Return the [X, Y] coordinate for the center point of the cell that contains the specified text.  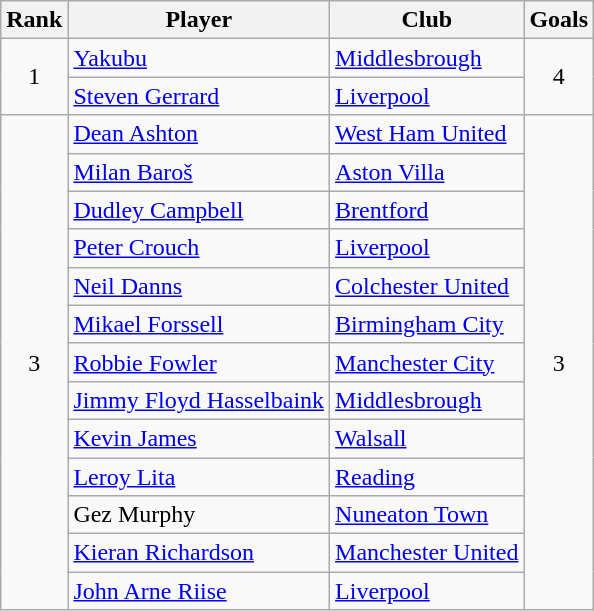
Leroy Lita [199, 477]
Manchester United [427, 553]
Walsall [427, 438]
West Ham United [427, 134]
Brentford [427, 210]
4 [559, 77]
Kevin James [199, 438]
Aston Villa [427, 172]
Birmingham City [427, 324]
Mikael Forssell [199, 324]
Kieran Richardson [199, 553]
Colchester United [427, 286]
Club [427, 20]
Jimmy Floyd Hasselbaink [199, 400]
Dudley Campbell [199, 210]
Milan Baroš [199, 172]
Rank [34, 20]
Peter Crouch [199, 248]
1 [34, 77]
Nuneaton Town [427, 515]
John Arne Riise [199, 591]
Dean Ashton [199, 134]
Gez Murphy [199, 515]
Yakubu [199, 58]
Steven Gerrard [199, 96]
Manchester City [427, 362]
Player [199, 20]
Robbie Fowler [199, 362]
Neil Danns [199, 286]
Reading [427, 477]
Goals [559, 20]
